Determine the [X, Y] coordinate at the center of the cell enclosing the given text.  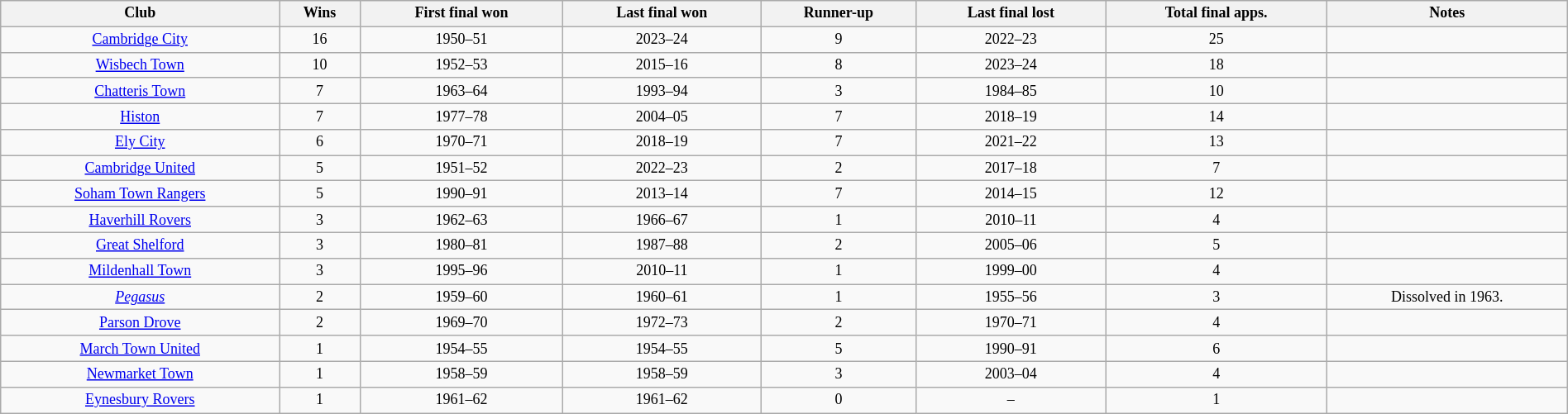
Parson Drove [141, 322]
Notes [1447, 13]
Chatteris Town [141, 91]
1977–78 [461, 116]
March Town United [141, 349]
2003–04 [1011, 374]
Histon [141, 116]
1955–56 [1011, 297]
Cambridge City [141, 40]
2004–05 [662, 116]
Pegasus [141, 297]
1951–52 [461, 169]
1980–81 [461, 245]
Cambridge United [141, 169]
13 [1216, 142]
16 [320, 40]
Last final won [662, 13]
Mildenhall Town [141, 271]
2015–16 [662, 64]
25 [1216, 40]
8 [839, 64]
Dissolved in 1963. [1447, 297]
1987–88 [662, 245]
1960–61 [662, 297]
1950–51 [461, 40]
Wins [320, 13]
14 [1216, 116]
1966–67 [662, 220]
Eynesbury Rovers [141, 400]
Runner-up [839, 13]
2021–22 [1011, 142]
Wisbech Town [141, 64]
Total final apps. [1216, 13]
1972–73 [662, 322]
1952–53 [461, 64]
2005–06 [1011, 245]
Newmarket Town [141, 374]
2014–15 [1011, 193]
Last final lost [1011, 13]
Great Shelford [141, 245]
1959–60 [461, 297]
Soham Town Rangers [141, 193]
1962–63 [461, 220]
1984–85 [1011, 91]
1969–70 [461, 322]
Haverhill Rovers [141, 220]
– [1011, 400]
9 [839, 40]
1999–00 [1011, 271]
0 [839, 400]
2013–14 [662, 193]
2017–18 [1011, 169]
18 [1216, 64]
1963–64 [461, 91]
Club [141, 13]
1993–94 [662, 91]
1995–96 [461, 271]
12 [1216, 193]
Ely City [141, 142]
First final won [461, 13]
